Output the [x, y] coordinate of the center of the cell containing the given text.  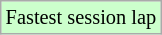
Fastest session lap [81, 17]
